Find where the given text appears and provide that cell's center as (X, Y) coordinate. 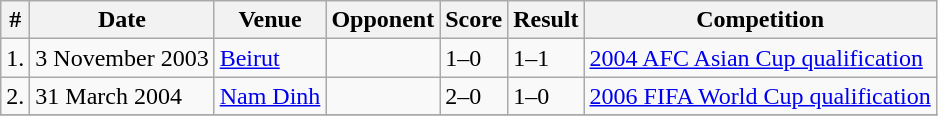
3 November 2003 (122, 58)
Nam Dinh (270, 96)
1. (16, 58)
1–1 (546, 58)
Competition (760, 20)
2. (16, 96)
Beirut (270, 58)
Date (122, 20)
# (16, 20)
2–0 (474, 96)
2004 AFC Asian Cup qualification (760, 58)
Venue (270, 20)
Score (474, 20)
Result (546, 20)
2006 FIFA World Cup qualification (760, 96)
Opponent (383, 20)
31 March 2004 (122, 96)
